Scan for the cell matching the given text and deliver its (X, Y) coordinate at center. 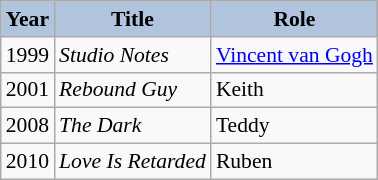
Vincent van Gogh (294, 55)
Role (294, 19)
Teddy (294, 126)
Title (132, 19)
2001 (28, 90)
Keith (294, 90)
2008 (28, 126)
Studio Notes (132, 55)
1999 (28, 55)
Year (28, 19)
Love Is Retarded (132, 162)
Rebound Guy (132, 90)
Ruben (294, 162)
The Dark (132, 126)
2010 (28, 162)
